Extract the (x, y) coordinate from the center of the cell holding the provided text.  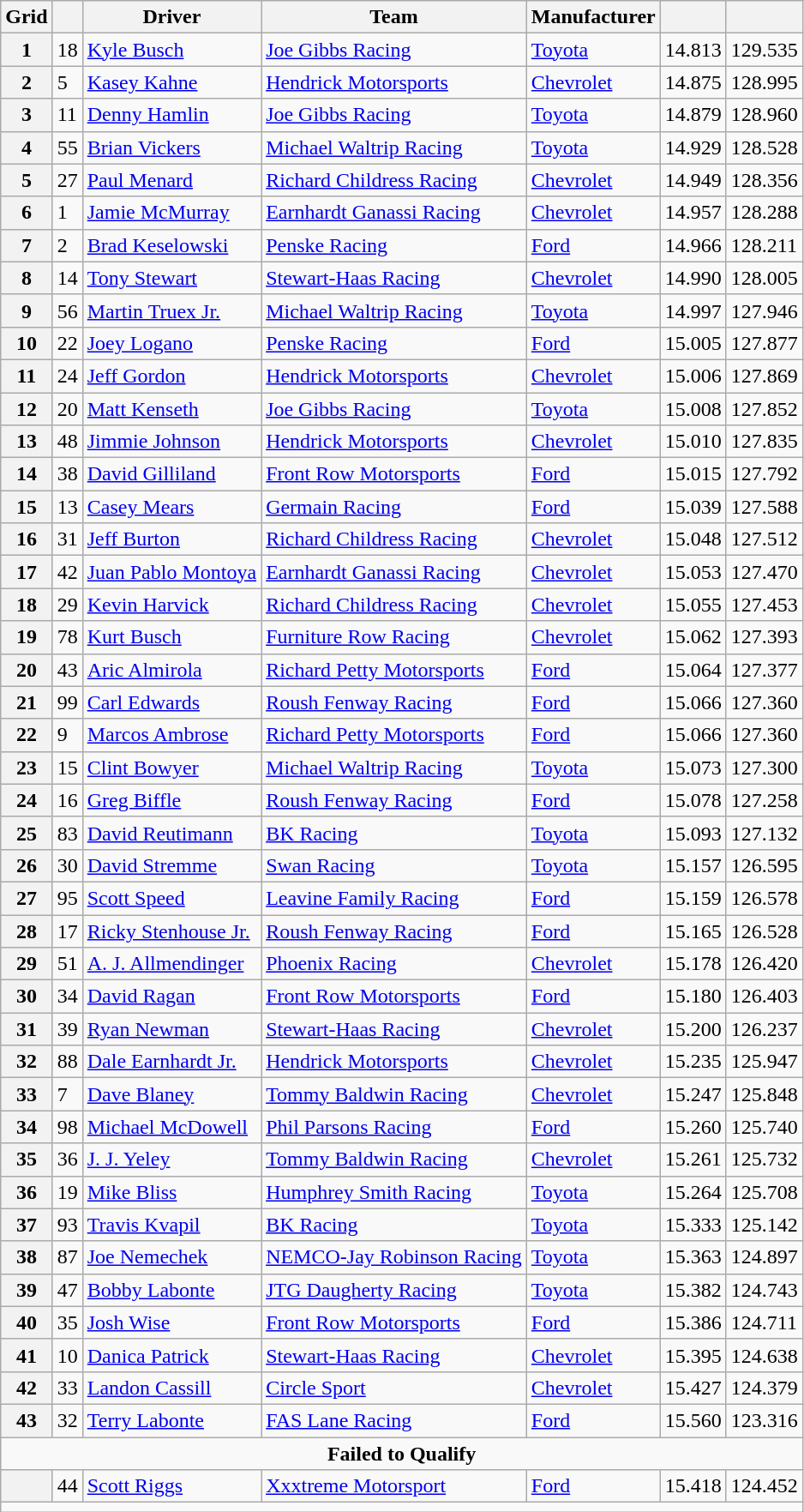
A. J. Allmendinger (171, 964)
Scott Riggs (171, 1486)
3 (27, 115)
128.288 (765, 213)
14.813 (693, 50)
14.997 (693, 310)
Grid (27, 17)
127.377 (765, 670)
Joey Logano (171, 343)
6 (27, 213)
51 (67, 964)
15.261 (693, 1160)
Kevin Harvick (171, 605)
41 (27, 1355)
15.418 (693, 1486)
Josh Wise (171, 1322)
David Ragan (171, 997)
128.960 (765, 115)
87 (67, 1257)
14.879 (693, 115)
124.638 (765, 1355)
127.258 (765, 800)
44 (67, 1486)
Bobby Labonte (171, 1290)
12 (27, 409)
15.053 (693, 572)
127.512 (765, 539)
Juan Pablo Montoya (171, 572)
15.064 (693, 670)
125.740 (765, 1127)
37 (27, 1225)
127.453 (765, 605)
Circle Sport (394, 1388)
Carl Edwards (171, 702)
Clint Bowyer (171, 768)
98 (67, 1127)
JTG Daugherty Racing (394, 1290)
125.708 (765, 1192)
Driver (171, 17)
4 (27, 148)
14.957 (693, 213)
Xxxtreme Motorsport (394, 1486)
15.180 (693, 997)
Failed to Qualify (402, 1454)
15.178 (693, 964)
28 (27, 931)
56 (67, 310)
Martin Truex Jr. (171, 310)
David Reutimann (171, 833)
14.949 (693, 180)
Humphrey Smith Racing (394, 1192)
Danica Patrick (171, 1355)
15.395 (693, 1355)
15.078 (693, 800)
FAS Lane Racing (394, 1420)
127.300 (765, 768)
Jeff Gordon (171, 376)
127.588 (765, 507)
14.929 (693, 148)
14.875 (693, 82)
NEMCO-Jay Robinson Racing (394, 1257)
15.010 (693, 442)
Paul Menard (171, 180)
127.852 (765, 409)
15.093 (693, 833)
123.316 (765, 1420)
David Stremme (171, 865)
124.379 (765, 1388)
127.869 (765, 376)
55 (67, 148)
15.055 (693, 605)
125.732 (765, 1160)
26 (27, 865)
126.578 (765, 898)
Jamie McMurray (171, 213)
Terry Labonte (171, 1420)
Landon Cassill (171, 1388)
127.835 (765, 442)
128.005 (765, 278)
Kurt Busch (171, 637)
Brian Vickers (171, 148)
127.470 (765, 572)
127.877 (765, 343)
Jimmie Johnson (171, 442)
127.792 (765, 474)
Denny Hamlin (171, 115)
47 (67, 1290)
124.711 (765, 1322)
15.062 (693, 637)
15.008 (693, 409)
126.528 (765, 931)
Travis Kvapil (171, 1225)
125.848 (765, 1094)
Manufacturer (593, 17)
Phil Parsons Racing (394, 1127)
99 (67, 702)
21 (27, 702)
15.264 (693, 1192)
15.200 (693, 1029)
Matt Kenseth (171, 409)
15.005 (693, 343)
127.132 (765, 833)
15.165 (693, 931)
8 (27, 278)
48 (67, 442)
Tony Stewart (171, 278)
128.356 (765, 180)
15.260 (693, 1127)
124.897 (765, 1257)
15.048 (693, 539)
David Gilliland (171, 474)
128.995 (765, 82)
15.386 (693, 1322)
Michael McDowell (171, 1127)
15.382 (693, 1290)
95 (67, 898)
Ryan Newman (171, 1029)
127.946 (765, 310)
15.363 (693, 1257)
129.535 (765, 50)
126.595 (765, 865)
Swan Racing (394, 865)
126.237 (765, 1029)
Scott Speed (171, 898)
40 (27, 1322)
14.966 (693, 245)
15.235 (693, 1062)
23 (27, 768)
Germain Racing (394, 507)
Ricky Stenhouse Jr. (171, 931)
Brad Keselowski (171, 245)
Dave Blaney (171, 1094)
93 (67, 1225)
15.006 (693, 376)
Kasey Kahne (171, 82)
Joe Nemechek (171, 1257)
Phoenix Racing (394, 964)
14.990 (693, 278)
88 (67, 1062)
15.247 (693, 1094)
Jeff Burton (171, 539)
15.159 (693, 898)
Furniture Row Racing (394, 637)
124.743 (765, 1290)
15.015 (693, 474)
Leavine Family Racing (394, 898)
83 (67, 833)
126.403 (765, 997)
128.528 (765, 148)
Marcos Ambrose (171, 735)
Team (394, 17)
15.560 (693, 1420)
125.947 (765, 1062)
Kyle Busch (171, 50)
127.393 (765, 637)
15.333 (693, 1225)
Mike Bliss (171, 1192)
Aric Almirola (171, 670)
15.039 (693, 507)
25 (27, 833)
128.211 (765, 245)
Greg Biffle (171, 800)
78 (67, 637)
Casey Mears (171, 507)
Dale Earnhardt Jr. (171, 1062)
124.452 (765, 1486)
125.142 (765, 1225)
J. J. Yeley (171, 1160)
15.157 (693, 865)
126.420 (765, 964)
15.427 (693, 1388)
15.073 (693, 768)
